Extract the [X, Y] coordinate from the center of the cell holding the provided text.  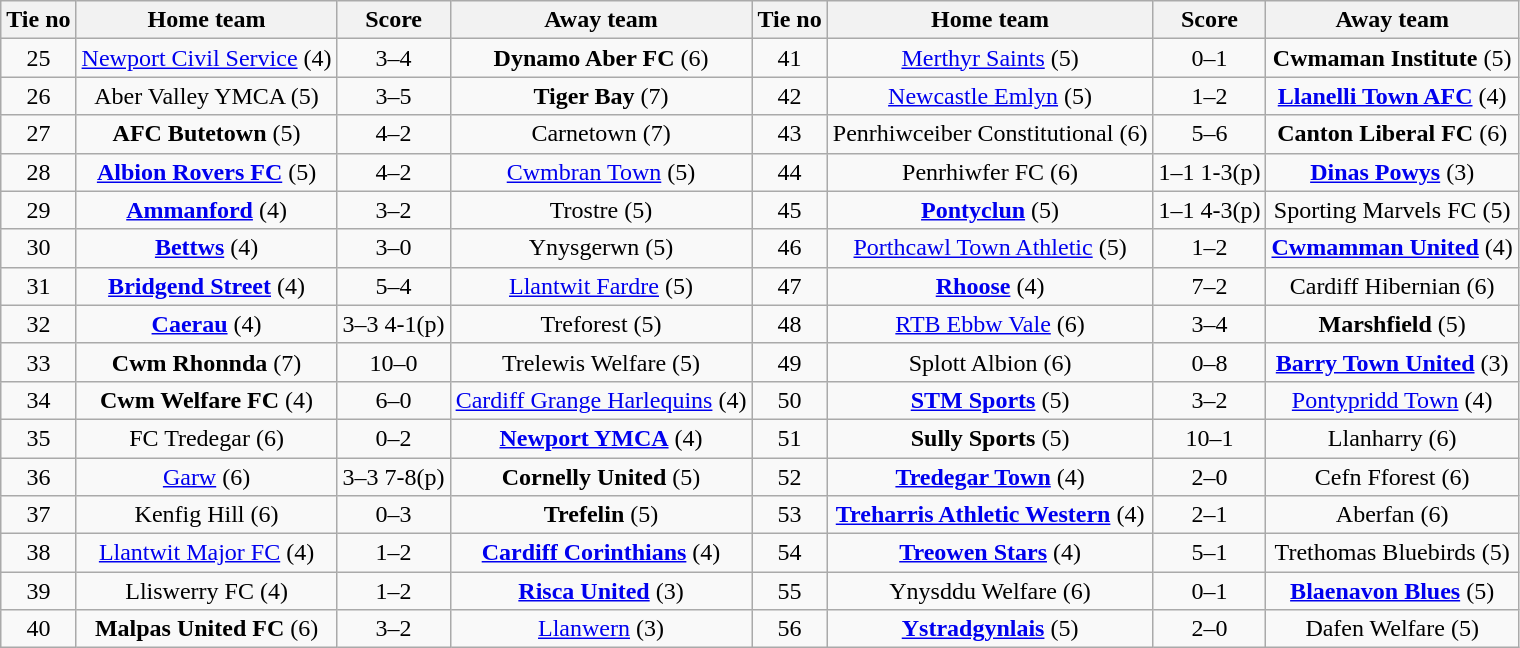
3–3 7-8(p) [394, 477]
5–6 [1210, 134]
Canton Liberal FC (6) [1392, 134]
41 [790, 58]
Treowen Stars (4) [990, 553]
52 [790, 477]
Cefn Fforest (6) [1392, 477]
Cornelly United (5) [601, 477]
Trostre (5) [601, 210]
Porthcawl Town Athletic (5) [990, 248]
5–4 [394, 286]
35 [38, 438]
28 [38, 172]
Aberfan (6) [1392, 515]
Cwm Welfare FC (4) [206, 400]
3–5 [394, 96]
27 [38, 134]
Malpas United FC (6) [206, 629]
Ammanford (4) [206, 210]
RTB Ebbw Vale (6) [990, 324]
Dynamo Aber FC (6) [601, 58]
Risca United (3) [601, 591]
Aber Valley YMCA (5) [206, 96]
53 [790, 515]
3–0 [394, 248]
Penrhiwceiber Constitutional (6) [990, 134]
7–2 [1210, 286]
0–2 [394, 438]
10–1 [1210, 438]
Pontyclun (5) [990, 210]
1–1 4-3(p) [1210, 210]
Llanelli Town AFC (4) [1392, 96]
51 [790, 438]
3–3 4-1(p) [394, 324]
Ynysddu Welfare (6) [990, 591]
40 [38, 629]
Caerau (4) [206, 324]
10–0 [394, 362]
39 [38, 591]
Ynysgerwn (5) [601, 248]
Cwm Rhonnda (7) [206, 362]
Llanharry (6) [1392, 438]
Cwmaman Institute (5) [1392, 58]
Llantwit Major FC (4) [206, 553]
34 [38, 400]
2–1 [1210, 515]
0–8 [1210, 362]
33 [38, 362]
43 [790, 134]
50 [790, 400]
1–1 1-3(p) [1210, 172]
Cwmamman United (4) [1392, 248]
Blaenavon Blues (5) [1392, 591]
Newport YMCA (4) [601, 438]
Cwmbran Town (5) [601, 172]
Newport Civil Service (4) [206, 58]
Llantwit Fardre (5) [601, 286]
Trefelin (5) [601, 515]
Lliswerry FC (4) [206, 591]
36 [38, 477]
37 [38, 515]
Treforest (5) [601, 324]
Tredegar Town (4) [990, 477]
Bridgend Street (4) [206, 286]
Dafen Welfare (5) [1392, 629]
25 [38, 58]
Rhoose (4) [990, 286]
Merthyr Saints (5) [990, 58]
55 [790, 591]
54 [790, 553]
56 [790, 629]
Tiger Bay (7) [601, 96]
STM Sports (5) [990, 400]
Llanwern (3) [601, 629]
Trelewis Welfare (5) [601, 362]
Cardiff Grange Harlequins (4) [601, 400]
42 [790, 96]
5–1 [1210, 553]
Pontypridd Town (4) [1392, 400]
Marshfield (5) [1392, 324]
44 [790, 172]
Barry Town United (3) [1392, 362]
29 [38, 210]
Treharris Athletic Western (4) [990, 515]
38 [38, 553]
Kenfig Hill (6) [206, 515]
Garw (6) [206, 477]
45 [790, 210]
FC Tredegar (6) [206, 438]
Sully Sports (5) [990, 438]
49 [790, 362]
32 [38, 324]
30 [38, 248]
Cardiff Corinthians (4) [601, 553]
48 [790, 324]
Dinas Powys (3) [1392, 172]
0–3 [394, 515]
26 [38, 96]
AFC Butetown (5) [206, 134]
46 [790, 248]
Trethomas Bluebirds (5) [1392, 553]
6–0 [394, 400]
Albion Rovers FC (5) [206, 172]
Bettws (4) [206, 248]
47 [790, 286]
Sporting Marvels FC (5) [1392, 210]
Cardiff Hibernian (6) [1392, 286]
Newcastle Emlyn (5) [990, 96]
Ystradgynlais (5) [990, 629]
Carnetown (7) [601, 134]
Splott Albion (6) [990, 362]
Penrhiwfer FC (6) [990, 172]
31 [38, 286]
